Find where the given text appears and provide that cell's center as [x, y] coordinate. 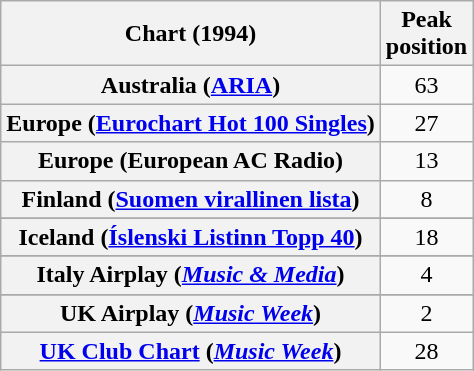
8 [426, 199]
27 [426, 123]
UK Club Chart (Music Week) [191, 351]
28 [426, 351]
Finland (Suomen virallinen lista) [191, 199]
18 [426, 237]
2 [426, 313]
Chart (1994) [191, 34]
Peakposition [426, 34]
63 [426, 85]
4 [426, 275]
Europe (European AC Radio) [191, 161]
Iceland (Íslenski Listinn Topp 40) [191, 237]
Europe (Eurochart Hot 100 Singles) [191, 123]
13 [426, 161]
UK Airplay (Music Week) [191, 313]
Italy Airplay (Music & Media) [191, 275]
Australia (ARIA) [191, 85]
